Capture the cell that displays the provided text and extract its (X, Y) central coordinate. 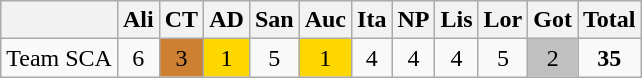
Ita (372, 20)
35 (610, 58)
6 (138, 58)
3 (181, 58)
Auc (325, 20)
NP (414, 20)
2 (553, 58)
San (274, 20)
Team SCA (60, 58)
Total (610, 20)
Ali (138, 20)
Got (553, 20)
CT (181, 20)
Lor (503, 20)
AD (227, 20)
Lis (456, 20)
